Return (X, Y) of the center of cell containing provided text 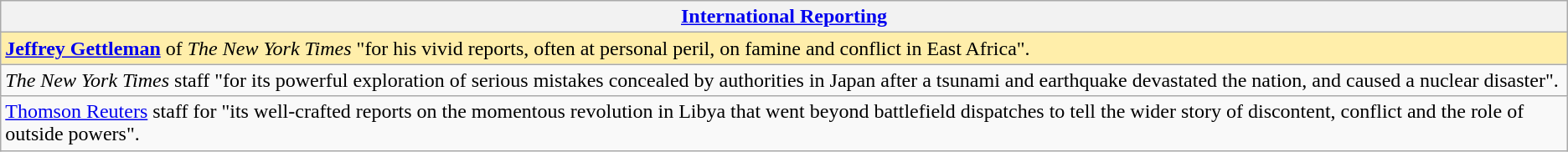
International Reporting (784, 17)
Jeffrey Gettleman of The New York Times "for his vivid reports, often at personal peril, on famine and conflict in East Africa". (784, 48)
